Pinpoint the cell where the given text exists, returning its (x, y) midpoint coordinate. 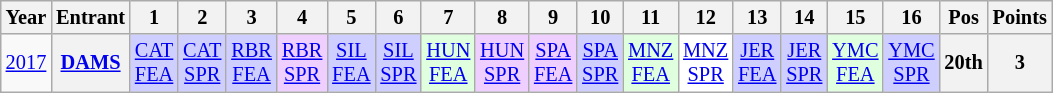
SPAFEA (553, 63)
1 (154, 17)
HUNFEA (448, 63)
2 (202, 17)
5 (351, 17)
12 (706, 17)
20th (964, 63)
15 (855, 17)
JERSPR (804, 63)
RBRSPR (302, 63)
7 (448, 17)
RBRFEA (251, 63)
13 (757, 17)
11 (650, 17)
14 (804, 17)
Year (26, 17)
SILFEA (351, 63)
DAMS (90, 63)
16 (911, 17)
JERFEA (757, 63)
4 (302, 17)
SILSPR (398, 63)
MNZFEA (650, 63)
HUNSPR (502, 63)
CATFEA (154, 63)
YMCFEA (855, 63)
Pos (964, 17)
YMCSPR (911, 63)
Entrant (90, 17)
SPASPR (600, 63)
9 (553, 17)
10 (600, 17)
CATSPR (202, 63)
6 (398, 17)
Points (1020, 17)
8 (502, 17)
MNZSPR (706, 63)
2017 (26, 63)
